Find where the given text appears and provide that cell's center as [X, Y] coordinate. 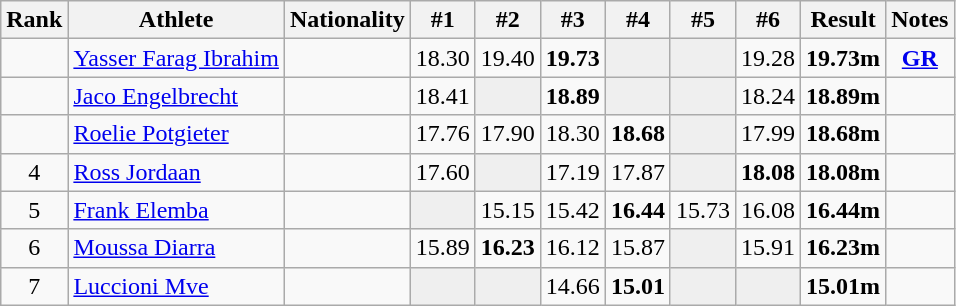
Yasser Farag Ibrahim [176, 58]
15.73 [702, 210]
15.89 [442, 248]
Athlete [176, 20]
Frank Elemba [176, 210]
Jaco Engelbrecht [176, 96]
18.68m [844, 134]
16.44m [844, 210]
7 [34, 286]
15.01 [638, 286]
#1 [442, 20]
15.87 [638, 248]
18.08m [844, 172]
18.24 [768, 96]
18.89 [572, 96]
16.08 [768, 210]
18.68 [638, 134]
19.73m [844, 58]
Roelie Potgieter [176, 134]
16.12 [572, 248]
17.90 [508, 134]
#5 [702, 20]
17.99 [768, 134]
19.73 [572, 58]
6 [34, 248]
Rank [34, 20]
Nationality [347, 20]
Notes [920, 20]
19.28 [768, 58]
#2 [508, 20]
4 [34, 172]
18.08 [768, 172]
#4 [638, 20]
19.40 [508, 58]
Luccioni Mve [176, 286]
18.89m [844, 96]
18.41 [442, 96]
16.23 [508, 248]
15.42 [572, 210]
15.91 [768, 248]
14.66 [572, 286]
17.87 [638, 172]
15.15 [508, 210]
5 [34, 210]
#3 [572, 20]
17.76 [442, 134]
Result [844, 20]
16.44 [638, 210]
Moussa Diarra [176, 248]
GR [920, 58]
17.19 [572, 172]
17.60 [442, 172]
#6 [768, 20]
15.01m [844, 286]
16.23m [844, 248]
Ross Jordaan [176, 172]
